Detect which cell encompasses the target text, then output its (X, Y) center coordinate. 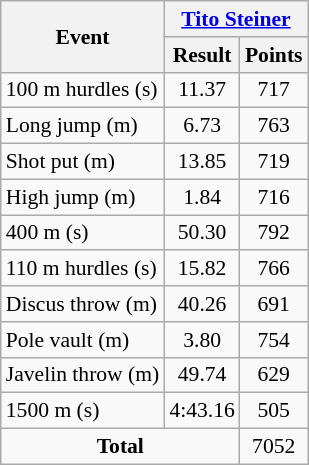
1.84 (202, 197)
Discus throw (m) (83, 304)
Shot put (m) (83, 162)
7052 (274, 447)
50.30 (202, 233)
Pole vault (m) (83, 340)
13.85 (202, 162)
49.74 (202, 375)
754 (274, 340)
Event (83, 36)
Result (202, 55)
6.73 (202, 126)
792 (274, 233)
3.80 (202, 340)
Total (120, 447)
691 (274, 304)
629 (274, 375)
100 m hurdles (s) (83, 90)
15.82 (202, 269)
505 (274, 411)
40.26 (202, 304)
766 (274, 269)
Points (274, 55)
4:43.16 (202, 411)
11.37 (202, 90)
719 (274, 162)
Javelin throw (m) (83, 375)
Tito Steiner (236, 19)
110 m hurdles (s) (83, 269)
Long jump (m) (83, 126)
400 m (s) (83, 233)
High jump (m) (83, 197)
716 (274, 197)
1500 m (s) (83, 411)
717 (274, 90)
763 (274, 126)
